Scan for the cell matching the given text and deliver its [x, y] coordinate at center. 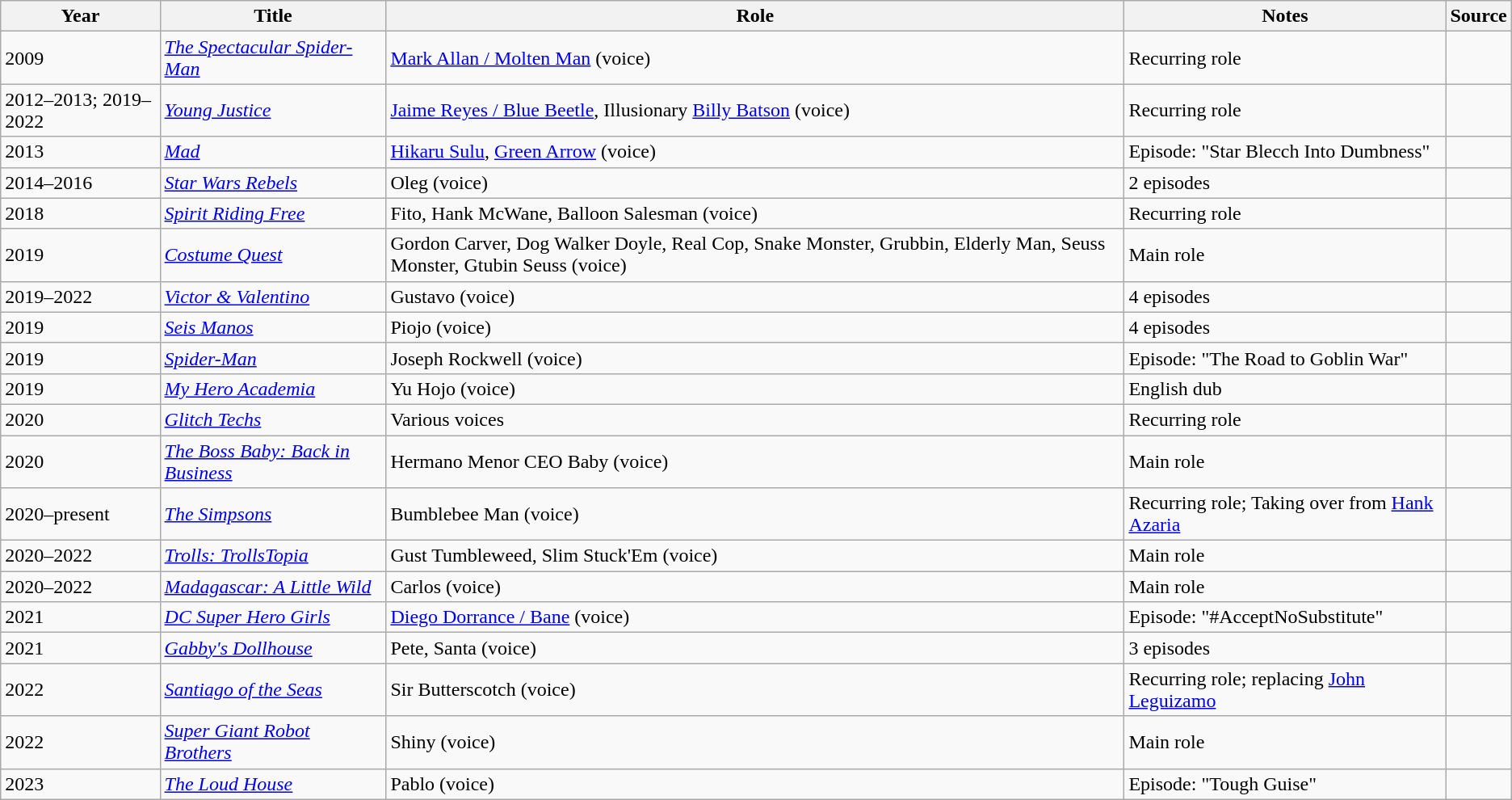
Recurring role; Taking over from Hank Azaria [1285, 514]
2019–2022 [81, 297]
Spirit Riding Free [273, 213]
Gabby's Dollhouse [273, 648]
Trolls: TrollsTopia [273, 556]
Glitch Techs [273, 419]
2014–2016 [81, 183]
Episode: "Star Blecch Into Dumbness" [1285, 152]
Yu Hojo (voice) [755, 389]
Shiny (voice) [755, 742]
Episode: "Tough Guise" [1285, 784]
Madagascar: A Little Wild [273, 587]
Mad [273, 152]
Episode: "#AcceptNoSubstitute" [1285, 617]
Seis Manos [273, 327]
Carlos (voice) [755, 587]
2020–present [81, 514]
2013 [81, 152]
Joseph Rockwell (voice) [755, 358]
2 episodes [1285, 183]
Pablo (voice) [755, 784]
Piojo (voice) [755, 327]
Gust Tumbleweed, Slim Stuck'Em (voice) [755, 556]
Gordon Carver, Dog Walker Doyle, Real Cop, Snake Monster, Grubbin, Elderly Man, Seuss Monster, Gtubin Seuss (voice) [755, 255]
The Boss Baby: Back in Business [273, 461]
Title [273, 16]
Costume Quest [273, 255]
Santiago of the Seas [273, 690]
Star Wars Rebels [273, 183]
Hermano Menor CEO Baby (voice) [755, 461]
Hikaru Sulu, Green Arrow (voice) [755, 152]
Victor & Valentino [273, 297]
The Spectacular Spider-Man [273, 58]
Gustavo (voice) [755, 297]
Various voices [755, 419]
Spider-Man [273, 358]
Fito, Hank McWane, Balloon Salesman (voice) [755, 213]
Young Justice [273, 110]
2018 [81, 213]
DC Super Hero Girls [273, 617]
Recurring role; replacing John Leguizamo [1285, 690]
The Loud House [273, 784]
Pete, Santa (voice) [755, 648]
Sir Butterscotch (voice) [755, 690]
2023 [81, 784]
2009 [81, 58]
My Hero Academia [273, 389]
Role [755, 16]
Notes [1285, 16]
Source [1478, 16]
Year [81, 16]
2012–2013; 2019–2022 [81, 110]
The Simpsons [273, 514]
Mark Allan / Molten Man (voice) [755, 58]
3 episodes [1285, 648]
Oleg (voice) [755, 183]
Episode: "The Road to Goblin War" [1285, 358]
Diego Dorrance / Bane (voice) [755, 617]
Bumblebee Man (voice) [755, 514]
English dub [1285, 389]
Super Giant Robot Brothers [273, 742]
Jaime Reyes / Blue Beetle, Illusionary Billy Batson (voice) [755, 110]
